Provide the (X, Y) coordinate of the cell's center where the given text is located.  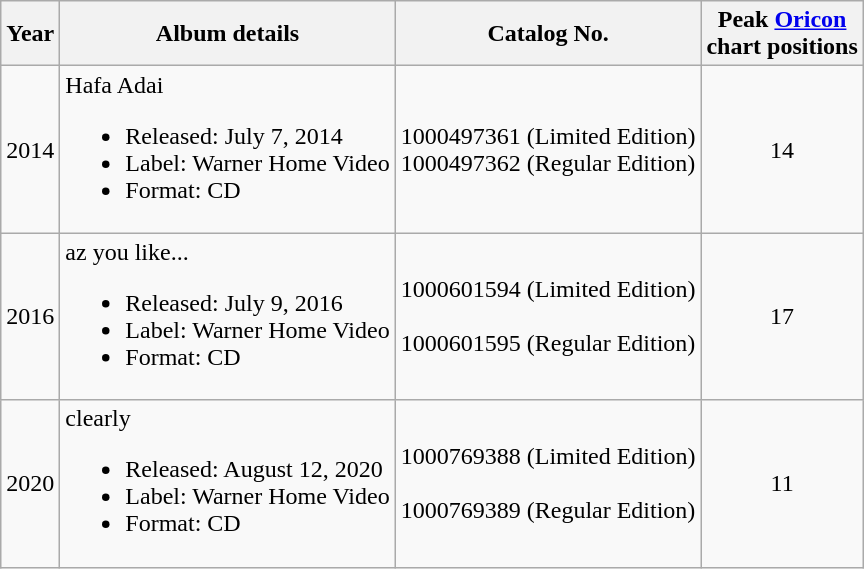
1000497361 (Limited Edition)1000497362 (Regular Edition) (548, 150)
Catalog No. (548, 34)
Album details (228, 34)
2016 (30, 316)
clearlyReleased: August 12, 2020Label: Warner Home VideoFormat: CD (228, 484)
11 (782, 484)
1000601594 (Limited Edition)1000601595 (Regular Edition) (548, 316)
Hafa AdaiReleased: July 7, 2014Label: Warner Home VideoFormat: CD (228, 150)
17 (782, 316)
az you like...Released: July 9, 2016Label: Warner Home VideoFormat: CD (228, 316)
2014 (30, 150)
2020 (30, 484)
1000769388 (Limited Edition)1000769389 (Regular Edition) (548, 484)
14 (782, 150)
Peak Oricon chart positions (782, 34)
Year (30, 34)
